Detect which cell encompasses the target text, then output its [x, y] center coordinate. 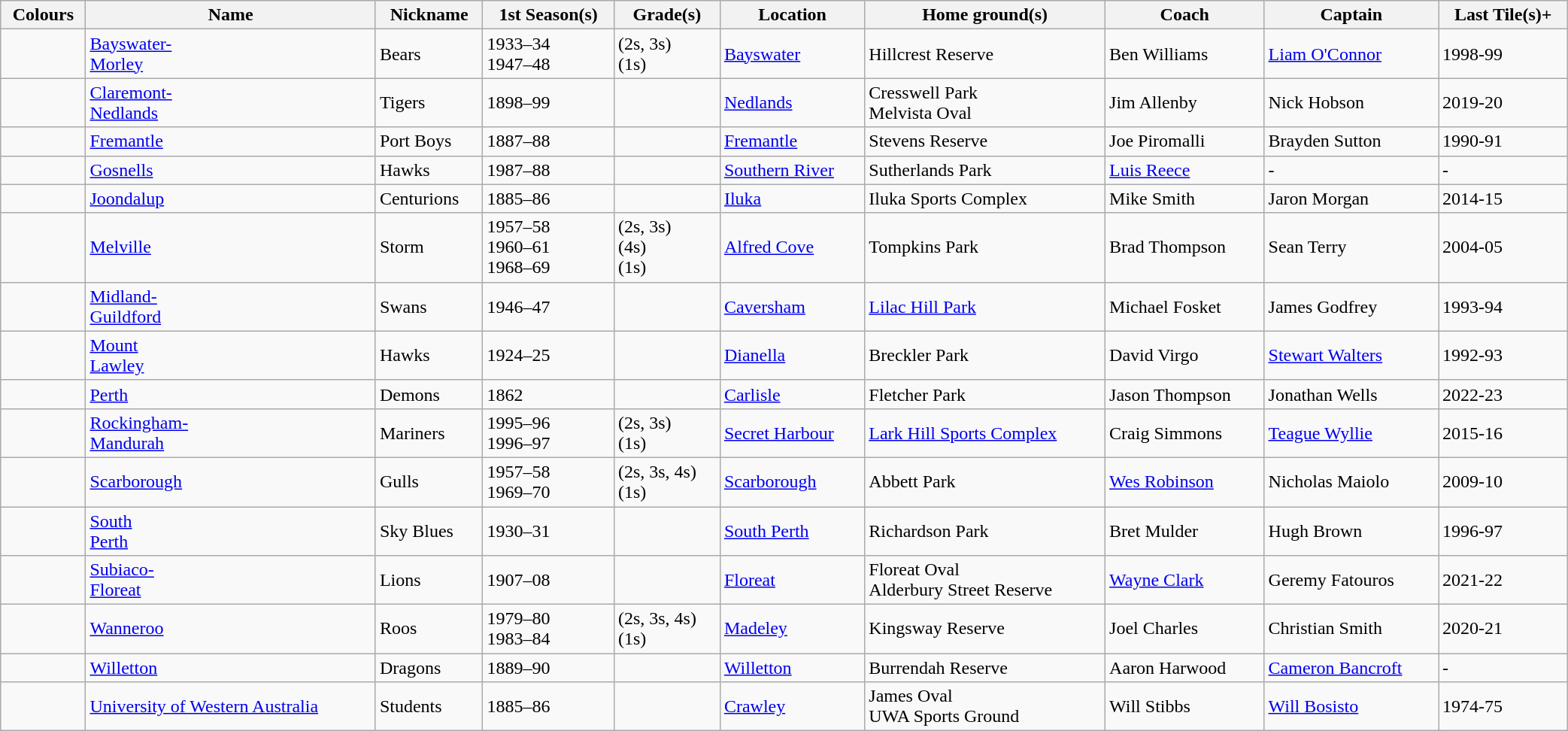
MountLawley [230, 355]
Joondalup [230, 199]
1992-93 [1503, 355]
Floreat OvalAlderbury Street Reserve [985, 581]
Christian Smith [1351, 629]
2019-20 [1503, 102]
Lark Hill Sports Complex [985, 433]
Nedlands [792, 102]
(2s, 3s)(4s)(1s) [666, 247]
Aaron Harwood [1185, 668]
Brad Thompson [1185, 247]
2022-23 [1503, 394]
Richardson Park [985, 531]
Nicholas Maiolo [1351, 481]
Secret Harbour [792, 433]
Midland-Guildford [230, 307]
Gosnells [230, 170]
Demons [429, 394]
Michael Fosket [1185, 307]
Craig Simmons [1185, 433]
Students [429, 707]
Sean Terry [1351, 247]
1887–88 [548, 141]
Subiaco-Floreat [230, 581]
Madeley [792, 629]
Nick Hobson [1351, 102]
Joel Charles [1185, 629]
2015-16 [1503, 433]
Stewart Walters [1351, 355]
Liam O'Connor [1351, 54]
Wes Robinson [1185, 481]
Bret Mulder [1185, 531]
Burrendah Reserve [985, 668]
Tompkins Park [985, 247]
Teague Wyllie [1351, 433]
Bayswater [792, 54]
South Perth [792, 531]
1957–581960–611968–69 [548, 247]
Captain [1351, 15]
Lilac Hill Park [985, 307]
Stevens Reserve [985, 141]
Jason Thompson [1185, 394]
Roos [429, 629]
2009-10 [1503, 481]
1889–90 [548, 668]
Name [230, 15]
1862 [548, 394]
Will Stibbs [1185, 707]
Kingsway Reserve [985, 629]
Luis Reece [1185, 170]
1990-91 [1503, 141]
Cresswell ParkMelvista Oval [985, 102]
Jaron Morgan [1351, 199]
Colours [44, 15]
Bayswater-Morley [230, 54]
Coach [1185, 15]
1907–08 [548, 581]
Dianella [792, 355]
Claremont-Nedlands [230, 102]
Carlisle [792, 394]
Jim Allenby [1185, 102]
1974-75 [1503, 707]
Sky Blues [429, 531]
Crawley [792, 707]
Tigers [429, 102]
Mike Smith [1185, 199]
1987–88 [548, 170]
Melville [230, 247]
Floreat [792, 581]
Iluka Sports Complex [985, 199]
1995–961996–97 [548, 433]
Perth [230, 394]
2014-15 [1503, 199]
Bears [429, 54]
Iluka [792, 199]
Southern River [792, 170]
Centurions [429, 199]
1996-97 [1503, 531]
Swans [429, 307]
Grade(s) [666, 15]
Brayden Sutton [1351, 141]
Caversham [792, 307]
Gulls [429, 481]
1924–25 [548, 355]
Hugh Brown [1351, 531]
Dragons [429, 668]
Mariners [429, 433]
Wayne Clark [1185, 581]
Breckler Park [985, 355]
Rockingham-Mandurah [230, 433]
Nickname [429, 15]
1979–801983–84 [548, 629]
Cameron Bancroft [1351, 668]
Alfred Cove [792, 247]
1993-94 [1503, 307]
University of Western Australia [230, 707]
Storm [429, 247]
1st Season(s) [548, 15]
2004-05 [1503, 247]
Home ground(s) [985, 15]
1998-99 [1503, 54]
1933–341947–48 [548, 54]
Last Tile(s)+ [1503, 15]
David Virgo [1185, 355]
2021-22 [1503, 581]
Geremy Fatouros [1351, 581]
Jonathan Wells [1351, 394]
2020-21 [1503, 629]
Will Bosisto [1351, 707]
James Godfrey [1351, 307]
Location [792, 15]
1930–31 [548, 531]
Lions [429, 581]
Joe Piromalli [1185, 141]
SouthPerth [230, 531]
Port Boys [429, 141]
James OvalUWA Sports Ground [985, 707]
1898–99 [548, 102]
Sutherlands Park [985, 170]
Wanneroo [230, 629]
Abbett Park [985, 481]
Hillcrest Reserve [985, 54]
Fletcher Park [985, 394]
1946–47 [548, 307]
Ben Williams [1185, 54]
1957–581969–70 [548, 481]
